From the cell containing the given text, extract its center point as (x, y) coordinate. 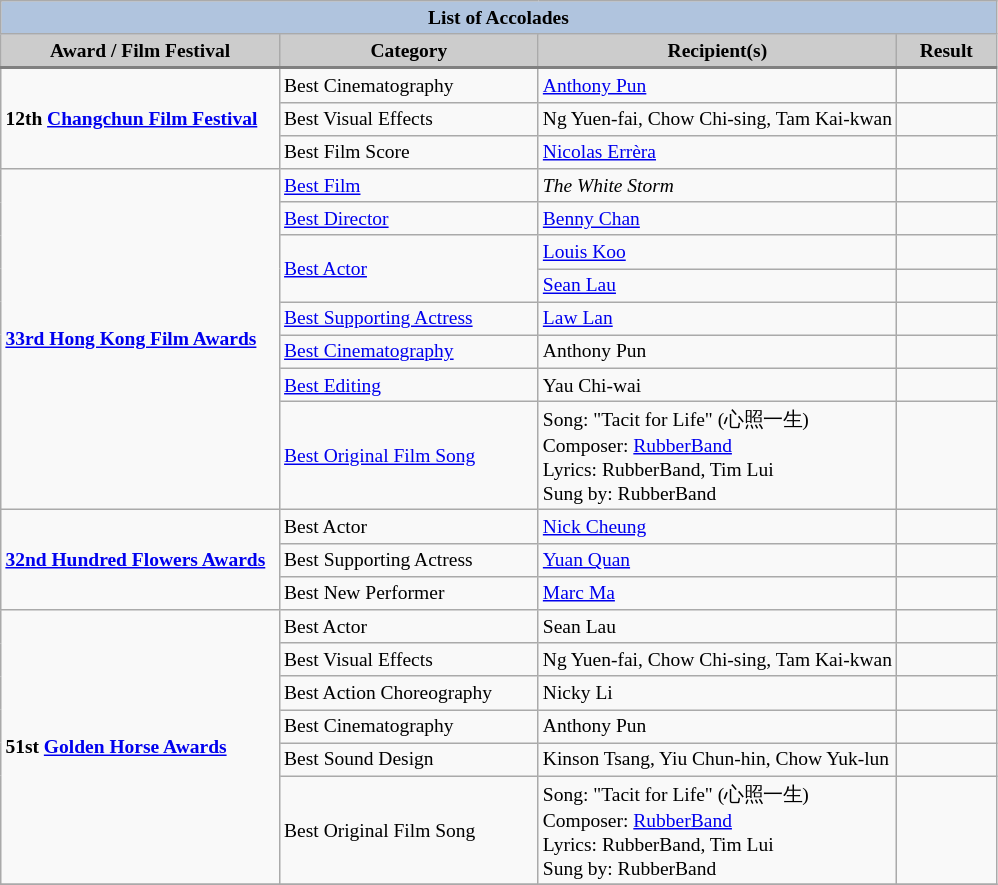
Nicky Li (717, 692)
Nicolas Errèra (717, 152)
Best Director (408, 218)
The White Storm (717, 186)
List of Accolades (498, 18)
Recipient(s) (717, 51)
Award / Film Festival (140, 51)
Category (408, 51)
Benny Chan (717, 218)
Best Film (408, 186)
Nick Cheung (717, 526)
51st Golden Horse Awards (140, 748)
Result (947, 51)
Yuan Quan (717, 560)
Kinson Tsang, Yiu Chun-hin, Chow Yuk-lun (717, 760)
Marc Ma (717, 592)
33rd Hong Kong Film Awards (140, 340)
Louis Koo (717, 252)
Best Film Score (408, 152)
12th Changchun Film Festival (140, 118)
Yau Chi-wai (717, 384)
Best Editing (408, 384)
Best Action Choreography (408, 692)
Best Sound Design (408, 760)
Law Lan (717, 318)
32nd Hundred Flowers Awards (140, 560)
Best New Performer (408, 592)
